Search for the cell housing the specified text and yield its (x, y) center coordinate. 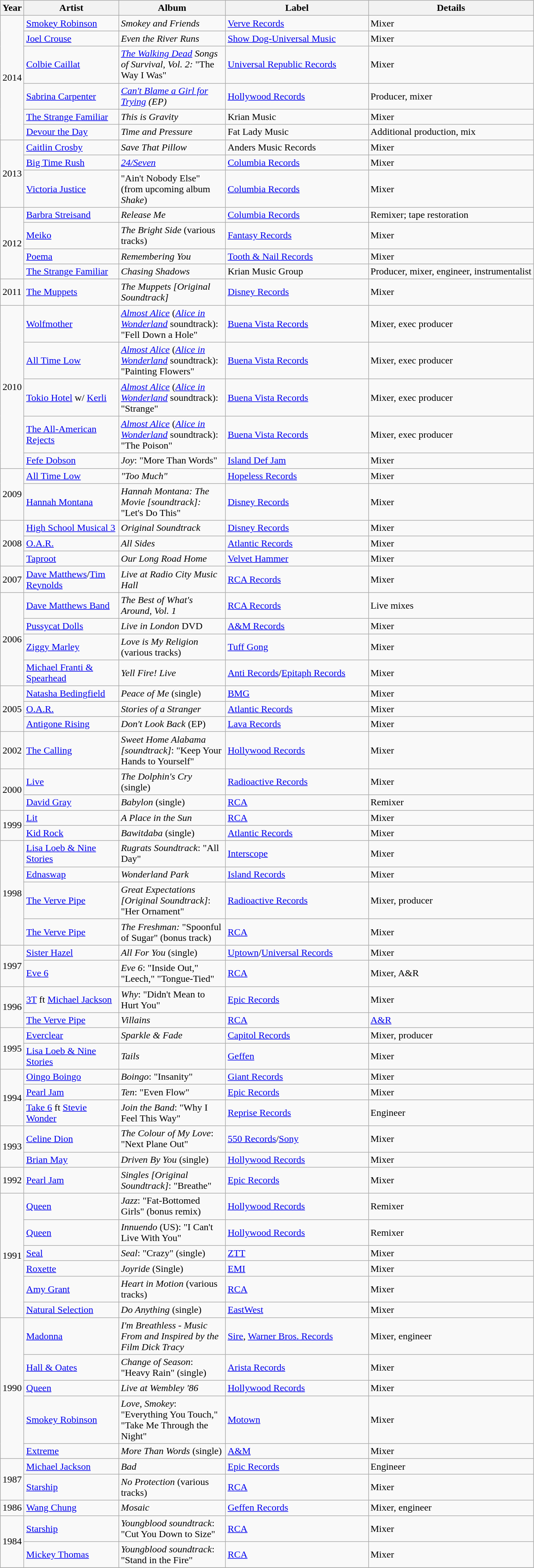
The Freshman: "Spoonful of Sugar" (bonus track) (172, 932)
Natural Selection (71, 1310)
Joyride (Single) (172, 1268)
Devour the Day (71, 132)
Why: "Didn't Mean to Hurt You" (172, 999)
2009 (12, 494)
Joy: "More Than Words" (172, 461)
24/Seven (172, 162)
Original Soundtrack (172, 528)
Smokey and Friends (172, 23)
Krian Music Group (297, 272)
Join the Band: "Why I Feel This Way" (172, 1113)
More Than Words (single) (172, 1451)
Almost Alice (Alice in Wonderland soundtrack): "Strange" (172, 398)
High School Musical 3 (71, 528)
Michael Jackson (71, 1466)
Barbra Streisand (71, 215)
Hannah Montana: The Movie [soundtrack]: "Let's Do This" (172, 502)
All For You (single) (172, 953)
1990 (12, 1388)
Antigone Rising (71, 724)
Big Time Rush (71, 162)
Arista Records (297, 1367)
EMI (297, 1268)
2014 (12, 78)
Singles [Original Soundtrack]: "Breathe" (172, 1180)
2012 (12, 243)
Verve Records (297, 23)
Live (71, 782)
Show Dog-Universal Music (297, 39)
The Muppets (71, 292)
Hopeless Records (297, 476)
A&M Records (297, 626)
Amy Grant (71, 1289)
Wonderland Park (172, 874)
ZTT (297, 1253)
Boingo: "Insanity" (172, 1077)
All Sides (172, 543)
Dave Matthews/Tim Reynolds (71, 579)
Celine Dion (71, 1139)
Chasing Shadows (172, 272)
Mickey Thomas (71, 1554)
Reprise Records (297, 1113)
BMG (297, 694)
1995 (12, 1049)
2010 (12, 387)
Roxette (71, 1268)
Producer, mixer (451, 96)
Jazz: "Fat-Bottomed Girls" (bonus remix) (172, 1206)
1992 (12, 1180)
Eve 6: "Inside Out," "Leech," "Tongue-Tied" (172, 973)
Take 6 ft Stevie Wonder (71, 1113)
Krian Music (297, 117)
Our Long Road Home (172, 559)
The Muppets [Original Soundtrack] (172, 292)
The Calling (71, 750)
1991 (12, 1255)
Capitol Records (297, 1036)
Michael Franti & Spearhead (71, 673)
Almost Alice (Alice in Wonderland soundtrack): "Fell Down a Hole" (172, 324)
Details (451, 8)
Label (297, 8)
Tooth & Nail Records (297, 256)
Tuff Gong (297, 647)
2007 (12, 579)
Live at Wembley '86 (172, 1388)
Almost Alice (Alice in Wonderland soundtrack): "Painting Flowers" (172, 361)
2005 (12, 709)
2002 (12, 750)
Motown (297, 1420)
Hannah Montana (71, 502)
Velvet Hammer (297, 559)
Tails (172, 1056)
Innuendo (US): "I Can't Live With You" (172, 1233)
Fat Lady Music (297, 132)
Bad (172, 1466)
Madonna (71, 1336)
Producer, mixer, engineer, instrumentalist (451, 272)
Don't Look Back (EP) (172, 724)
Ten: "Even Flow" (172, 1092)
A&R (451, 1020)
EastWest (297, 1310)
Natasha Bedingfield (71, 694)
David Gray (71, 802)
Eve 6 (71, 973)
This is Gravity (172, 117)
Fantasy Records (297, 235)
Artist (71, 8)
Peace of Me (single) (172, 694)
Release Me (172, 215)
1997 (12, 965)
Sweet Home Alabama [soundtrack]: "Keep Your Hands to Yourself" (172, 750)
Additional production, mix (451, 132)
Live at Radio City Music Hall (172, 579)
1994 (12, 1098)
Island Def Jam (297, 461)
No Protection (various tracks) (172, 1487)
Driven By You (single) (172, 1160)
"Ain't Nobody Else" (from upcoming album Shake) (172, 189)
2006 (12, 639)
Do Anything (single) (172, 1310)
Extreme (71, 1451)
Even the River Runs (172, 39)
Interscope (297, 854)
Save That Pillow (172, 147)
Sister Hazel (71, 953)
Time and Pressure (172, 132)
Joel Crouse (71, 39)
Pussycat Dolls (71, 626)
1996 (12, 1007)
Giant Records (297, 1077)
Anders Music Records (297, 147)
Ziggy Marley (71, 647)
Universal Republic Records (297, 65)
Live mixes (451, 605)
550 Records/Sony (297, 1139)
1984 (12, 1542)
Colbie Caillat (71, 65)
Villains (172, 1020)
Island Records (297, 874)
Change of Season: "Heavy Rain" (single) (172, 1367)
2000 (12, 790)
Fefe Dobson (71, 461)
The Walking Dead Songs of Survival, Vol. 2: "The Way I Was" (172, 65)
Can't Blame a Girl for Trying (EP) (172, 96)
Kid Rock (71, 833)
Hall & Oates (71, 1367)
Geffen (297, 1056)
Tokio Hotel w/ Kerli (71, 398)
Wolfmother (71, 324)
Anti Records/Epitaph Records (297, 673)
Year (12, 8)
Everclear (71, 1036)
Meiko (71, 235)
Album (172, 8)
Mixer, A&R (451, 973)
Brian May (71, 1160)
The All-American Rejects (71, 435)
2008 (12, 543)
2013 (12, 173)
A&M (297, 1451)
Sparkle & Fade (172, 1036)
2011 (12, 292)
1986 (12, 1508)
Youngblood soundtrack: "Stand in the Fire" (172, 1554)
Rugrats Soundtrack: "All Day" (172, 854)
Uptown/Universal Records (297, 953)
Live in London DVD (172, 626)
Love is My Religion (various tracks) (172, 647)
Babylon (single) (172, 802)
Ednaswap (71, 874)
The Dolphin's Cry (single) (172, 782)
1999 (12, 825)
Poema (71, 256)
Seal (71, 1253)
Almost Alice (Alice in Wonderland soundtrack): "The Poison" (172, 435)
A Place in the Sun (172, 818)
Caitlin Crosby (71, 147)
Great Expectations [Original Soundtrack]: "Her Ornament" (172, 900)
1998 (12, 893)
Sire, Warner Bros. Records (297, 1336)
Oingo Boingo (71, 1077)
Victoria Justice (71, 189)
Geffen Records (297, 1508)
Stories of a Stranger (172, 709)
Taproot (71, 559)
Seal: "Crazy" (single) (172, 1253)
The Colour of My Love: "Next Plane Out" (172, 1139)
Remembering You (172, 256)
The Best of What's Around, Vol. 1 (172, 605)
Love, Smokey: "Everything You Touch," "Take Me Through the Night" (172, 1420)
Lit (71, 818)
1987 (12, 1480)
Bawitdaba (single) (172, 833)
Wang Chung (71, 1508)
3T ft Michael Jackson (71, 999)
Remixer; tape restoration (451, 215)
Heart in Motion (various tracks) (172, 1289)
Sabrina Carpenter (71, 96)
Lava Records (297, 724)
1993 (12, 1147)
Mosaic (172, 1508)
I'm Breathless - Music From and Inspired by the Film Dick Tracy (172, 1336)
Dave Matthews Band (71, 605)
"Too Much" (172, 476)
Youngblood soundtrack: "Cut You Down to Size" (172, 1529)
The Bright Side (various tracks) (172, 235)
Yell Fire! Live (172, 673)
